Find where the given text appears and provide that cell's center as (x, y) coordinate. 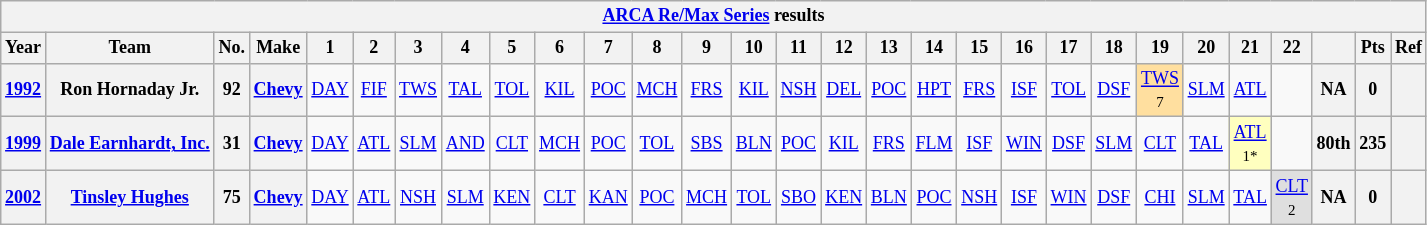
SBS (707, 144)
ARCA Re/Max Series results (714, 16)
Year (24, 48)
21 (1250, 48)
KAN (608, 197)
4 (465, 48)
TWS (418, 90)
11 (798, 48)
5 (512, 48)
Ron Hornaday Jr. (130, 90)
19 (1160, 48)
No. (232, 48)
9 (707, 48)
CLT2 (1292, 197)
SBO (798, 197)
10 (754, 48)
80th (1334, 144)
20 (1206, 48)
14 (934, 48)
92 (232, 90)
22 (1292, 48)
Tinsley Hughes (130, 197)
Make (278, 48)
ATL1* (1250, 144)
Ref (1409, 48)
13 (888, 48)
Pts (1373, 48)
AND (465, 144)
TWS7 (1160, 90)
7 (608, 48)
15 (980, 48)
DEL (844, 90)
12 (844, 48)
FIF (374, 90)
2 (374, 48)
235 (1373, 144)
FLM (934, 144)
Team (130, 48)
Dale Earnhardt, Inc. (130, 144)
1992 (24, 90)
16 (1024, 48)
HPT (934, 90)
6 (560, 48)
CHI (1160, 197)
8 (657, 48)
3 (418, 48)
75 (232, 197)
31 (232, 144)
1999 (24, 144)
17 (1068, 48)
1 (330, 48)
18 (1114, 48)
2002 (24, 197)
